From the cell containing the given text, extract its center point as [x, y] coordinate. 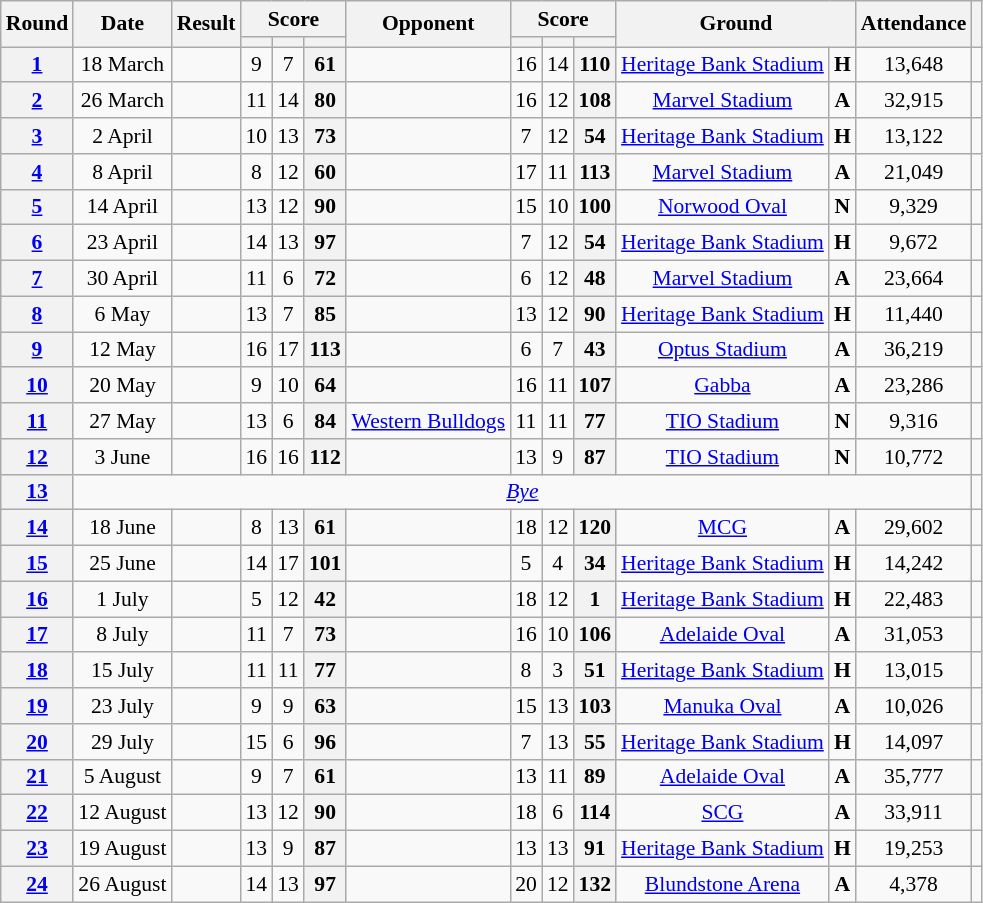
43 [596, 350]
24 [38, 884]
114 [596, 813]
4,378 [914, 884]
23,286 [914, 386]
36,219 [914, 350]
89 [596, 777]
85 [326, 314]
8 July [122, 635]
12 May [122, 350]
48 [596, 279]
106 [596, 635]
19 August [122, 849]
42 [326, 599]
32,915 [914, 101]
Bye [522, 492]
63 [326, 706]
26 March [122, 101]
91 [596, 849]
13,648 [914, 65]
21 [38, 777]
5 August [122, 777]
96 [326, 742]
20 May [122, 386]
22,483 [914, 599]
9,316 [914, 421]
19,253 [914, 849]
12 August [122, 813]
29,602 [914, 528]
103 [596, 706]
14 April [122, 207]
10,772 [914, 457]
29 July [122, 742]
15 July [122, 671]
80 [326, 101]
23 [38, 849]
25 June [122, 564]
101 [326, 564]
55 [596, 742]
51 [596, 671]
14,097 [914, 742]
72 [326, 279]
2 [38, 101]
Manuka Oval [722, 706]
2 April [122, 136]
108 [596, 101]
35,777 [914, 777]
Norwood Oval [722, 207]
Ground [736, 24]
112 [326, 457]
84 [326, 421]
Round [38, 24]
Gabba [722, 386]
10,026 [914, 706]
31,053 [914, 635]
27 May [122, 421]
30 April [122, 279]
Western Bulldogs [428, 421]
34 [596, 564]
64 [326, 386]
100 [596, 207]
Date [122, 24]
8 April [122, 172]
120 [596, 528]
23 April [122, 243]
13,015 [914, 671]
Attendance [914, 24]
60 [326, 172]
23,664 [914, 279]
Result [206, 24]
26 August [122, 884]
SCG [722, 813]
18 June [122, 528]
3 June [122, 457]
19 [38, 706]
Blundstone Arena [722, 884]
18 March [122, 65]
11,440 [914, 314]
33,911 [914, 813]
132 [596, 884]
21,049 [914, 172]
110 [596, 65]
MCG [722, 528]
Optus Stadium [722, 350]
107 [596, 386]
9,672 [914, 243]
Opponent [428, 24]
23 July [122, 706]
9,329 [914, 207]
22 [38, 813]
6 May [122, 314]
1 July [122, 599]
14,242 [914, 564]
13,122 [914, 136]
